Pinpoint the cell where the given text exists, returning its (x, y) midpoint coordinate. 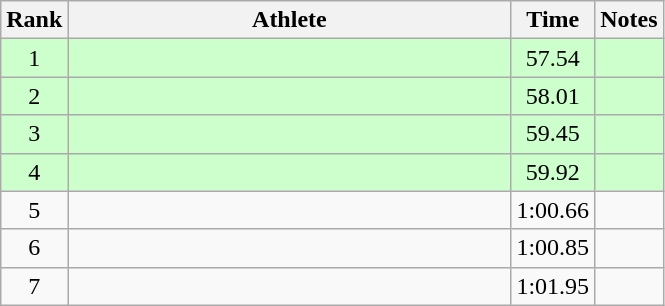
Rank (34, 20)
57.54 (553, 58)
59.45 (553, 134)
Athlete (290, 20)
Notes (629, 20)
2 (34, 96)
6 (34, 248)
5 (34, 210)
3 (34, 134)
1:01.95 (553, 286)
1:00.85 (553, 248)
58.01 (553, 96)
59.92 (553, 172)
4 (34, 172)
7 (34, 286)
Time (553, 20)
1 (34, 58)
1:00.66 (553, 210)
